From the cell containing the given text, extract its center point as (X, Y) coordinate. 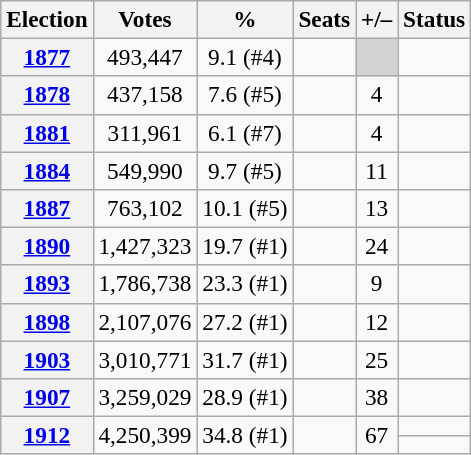
34.8 (#1) (245, 435)
1890 (47, 246)
1878 (47, 95)
1881 (47, 133)
1907 (47, 397)
% (245, 19)
1912 (47, 435)
3,259,029 (145, 397)
7.6 (#5) (245, 95)
Election (47, 19)
28.9 (#1) (245, 397)
10.1 (#5) (245, 208)
19.7 (#1) (245, 246)
1877 (47, 57)
1887 (47, 208)
1893 (47, 284)
67 (377, 435)
1884 (47, 170)
13 (377, 208)
763,102 (145, 208)
311,961 (145, 133)
3,010,771 (145, 359)
+/– (377, 19)
23.3 (#1) (245, 284)
6.1 (#7) (245, 133)
1898 (47, 322)
549,990 (145, 170)
Seats (324, 19)
437,158 (145, 95)
1903 (47, 359)
9 (377, 284)
9.1 (#4) (245, 57)
Votes (145, 19)
25 (377, 359)
31.7 (#1) (245, 359)
27.2 (#1) (245, 322)
11 (377, 170)
1,786,738 (145, 284)
24 (377, 246)
1,427,323 (145, 246)
12 (377, 322)
4,250,399 (145, 435)
2,107,076 (145, 322)
38 (377, 397)
9.7 (#5) (245, 170)
493,447 (145, 57)
Status (434, 19)
